Search for the cell housing the specified text and yield its (X, Y) center coordinate. 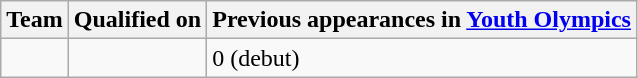
Previous appearances in Youth Olympics (422, 20)
0 (debut) (422, 58)
Team (35, 20)
Qualified on (137, 20)
